Return [X, Y] of the center of cell containing provided text 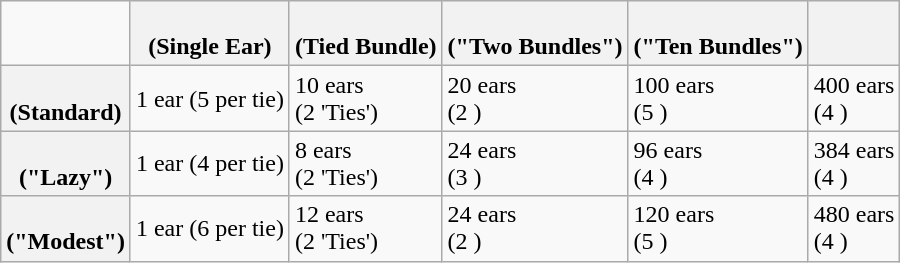
10 ears(2 'Ties') [366, 98]
(Tied Bundle) [366, 34]
384 ears(4 ) [854, 164]
24 ears(3 ) [535, 164]
1 ear (5 per tie) [210, 98]
480 ears(4 ) [854, 228]
1 ear (4 per tie) [210, 164]
24 ears(2 ) [535, 228]
("Two Bundles") [535, 34]
96 ears(4 ) [718, 164]
("Ten Bundles") [718, 34]
8 ears(2 'Ties') [366, 164]
(Single Ear) [210, 34]
12 ears(2 'Ties') [366, 228]
100 ears(5 ) [718, 98]
("Modest") [66, 228]
1 ear (6 per tie) [210, 228]
("Lazy") [66, 164]
400 ears(4 ) [854, 98]
(Standard) [66, 98]
20 ears(2 ) [535, 98]
120 ears(5 ) [718, 228]
